Search for the cell housing the specified text and yield its (x, y) center coordinate. 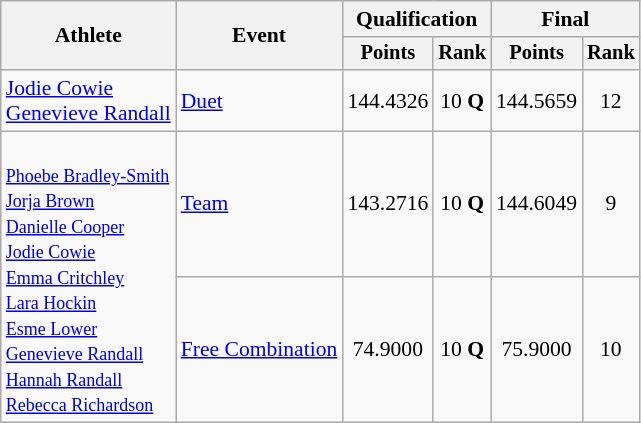
Event (260, 36)
Athlete (88, 36)
Free Combination (260, 350)
75.9000 (536, 350)
Duet (260, 100)
Team (260, 204)
144.6049 (536, 204)
144.4326 (388, 100)
144.5659 (536, 100)
12 (611, 100)
Jodie CowieGenevieve Randall (88, 100)
143.2716 (388, 204)
Qualification (416, 19)
9 (611, 204)
Final (566, 19)
10 (611, 350)
74.9000 (388, 350)
